Pinpoint the cell where the given text exists, returning its [x, y] midpoint coordinate. 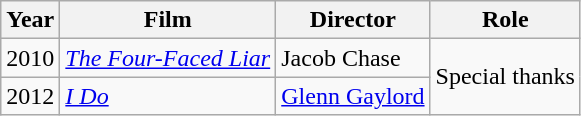
Role [505, 20]
2010 [30, 58]
Special thanks [505, 77]
The Four-Faced Liar [168, 58]
Year [30, 20]
I Do [168, 96]
Film [168, 20]
Director [353, 20]
2012 [30, 96]
Jacob Chase [353, 58]
Glenn Gaylord [353, 96]
